Scan for the cell matching the given text and deliver its (X, Y) coordinate at center. 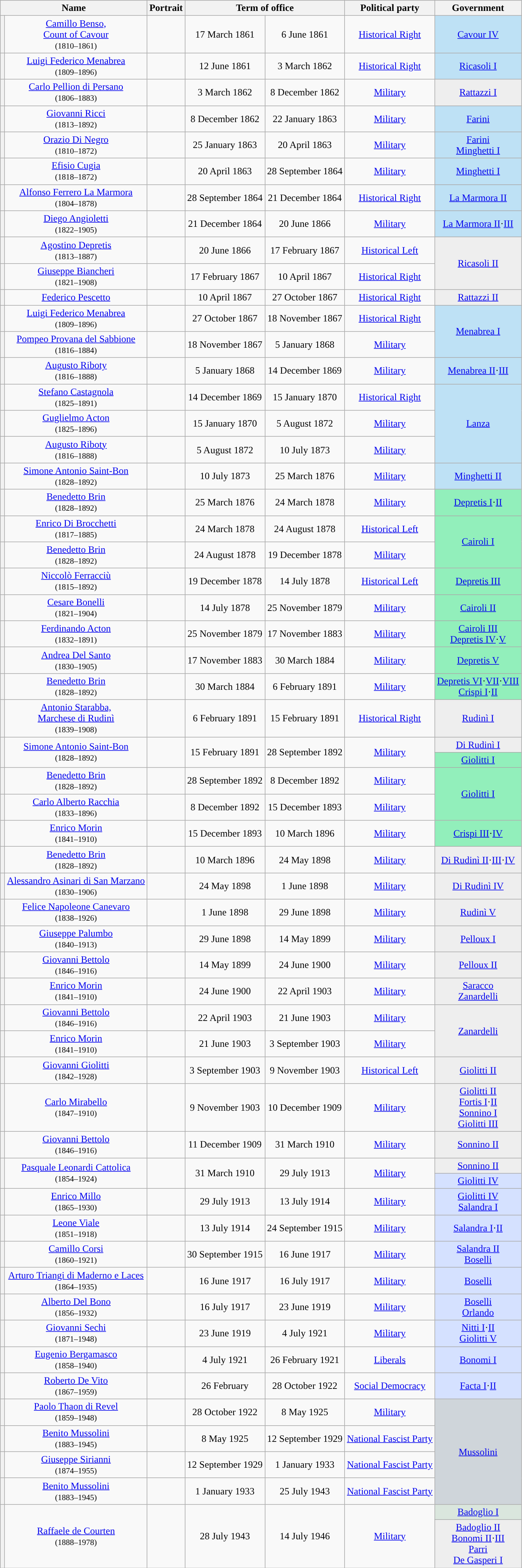
Cesare Bonelli(1821–1904) (76, 607)
Government (478, 8)
Depretis III (478, 581)
Rattazzi I (478, 92)
Ricasoli I (478, 66)
Stefano Castagnola(1825–1891) (76, 397)
Ferdinando Acton(1832–1891) (76, 634)
Menabrea I (478, 331)
Facta I·II (478, 1386)
26 February 1921 (305, 1359)
30 September 1915 (225, 1254)
Pelloux I (478, 939)
Alfonso Ferrero La Marmora(1804–1878) (76, 197)
Badoglio I (478, 1512)
Name (74, 8)
Camillo Benso,Count of Cavour(1810–1861) (76, 34)
Term of office (265, 8)
Minghetti I (478, 171)
Bonomi I (478, 1359)
Rattazzi II (478, 297)
Mussolini (478, 1452)
Roberto De Vito(1867–1959) (76, 1386)
Cairoli IIIDepretis IV·V (478, 634)
Arturo Triangi di Maderno e Laces(1864–1935) (76, 1281)
Cairoli I (478, 542)
Carlo Pellion di Persano(1806–1883) (76, 92)
22 January 1863 (305, 119)
25 July 1943 (305, 1491)
Giovanni Giolitti(1842–1928) (76, 1070)
Giovanni Sechi(1871–1948) (76, 1333)
Depretis V (478, 660)
Eugenio Bergamasco(1858–1940) (76, 1359)
La Marmora II·III (478, 224)
Leone Viale(1851–1918) (76, 1228)
Liberals (389, 1359)
Giuseppe Biancheri(1821–1908) (76, 277)
Nitti I·IIGiolitti V (478, 1333)
Pelloux II (478, 965)
Giuseppe Sirianni(1874–1955) (76, 1464)
11 December 1909 (225, 1144)
Farini (478, 119)
10 December 1909 (305, 1107)
Ricasoli II (478, 263)
26 February (225, 1386)
Portrait (166, 8)
Zanardelli (478, 1031)
Giolitti II (478, 1070)
Diego Angioletti(1822–1905) (76, 224)
Enrico Millo(1865–1930) (76, 1202)
Guglielmo Acton(1825–1896) (76, 424)
FariniMinghetti I (478, 145)
Salandra IIBoselli (478, 1254)
Efisio Cugia(1818–1872) (76, 171)
Lanza (478, 424)
Orazio Di Negro(1810–1872) (76, 145)
24 September 1915 (305, 1228)
12 June 1861 (225, 66)
Federico Pescetto (76, 297)
Pasquale Leonardi Cattolica(1854–1924) (76, 1173)
Minghetti II (478, 476)
Rudinì I (478, 718)
Carlo Mirabello(1847–1910) (76, 1107)
Giolitti IV (478, 1181)
Menabrea II·III (478, 371)
Alessandro Asinari di San Marzano(1830–1906) (76, 886)
Giolitti IVSalandra I (478, 1202)
Felice Napoleone Canevaro(1838–1926) (76, 912)
Alberto Del Bono(1856–1932) (76, 1307)
Cairoli II (478, 607)
Niccolò Ferracciù(1815–1892) (76, 581)
Salandra I·II (478, 1228)
Camillo Corsi(1860–1921) (76, 1254)
Badoglio IIBonomi II·IIIParriDe Gasperi I (478, 1544)
6 June 1861 (305, 34)
Rudinì V (478, 912)
28 July 1943 (225, 1536)
Di Rudinì IV (478, 886)
Di Rudinì II·III·IV (478, 860)
25 January 1863 (225, 145)
Antonio Starabba,Marchese di Rudinì(1839–1908) (76, 718)
Giolitti IIFortis I·IISonnino IGiolitti III (478, 1107)
Di Rudinì I (478, 744)
Giuseppe Palumbo(1840–1913) (76, 939)
17 March 1861 (225, 34)
Enrico Di Brocchetti(1817–1885) (76, 529)
Pompeo Provana del Sabbione(1816–1884) (76, 344)
Social Democracy (389, 1386)
Cavour IV (478, 34)
Depretis I·II (478, 502)
Paolo Thaon di Revel(1859–1948) (76, 1412)
Carlo Alberto Racchia(1833–1896) (76, 807)
14 July 1946 (305, 1536)
Boselli (478, 1281)
Political party (389, 8)
Giovanni Ricci(1813–1892) (76, 119)
Raffaele de Courten(1888–1978) (76, 1536)
BoselliOrlando (478, 1307)
SaraccoZanardelli (478, 991)
Depretis VI·VII·VIIICrispi I·II (478, 687)
Crispi III·IV (478, 834)
Agostino Depretis(1813–1887) (76, 250)
Andrea Del Santo(1830–1905) (76, 660)
La Marmora II (478, 197)
